Return [x, y] of the center of cell containing provided text 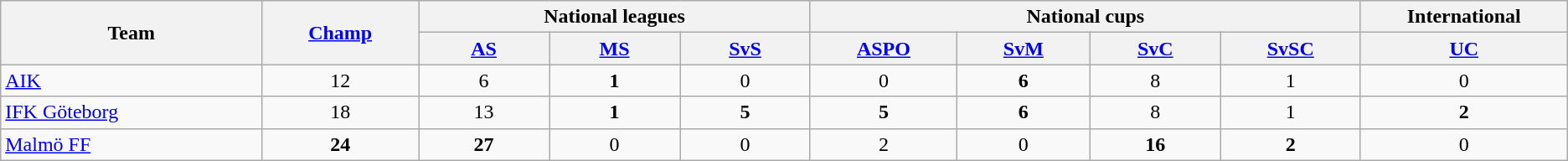
SvM [1024, 49]
24 [340, 144]
16 [1155, 144]
International [1464, 17]
SvS [745, 49]
27 [484, 144]
IFK Göteborg [132, 112]
Champ [340, 33]
SvC [1155, 49]
18 [340, 112]
Malmö FF [132, 144]
National leagues [615, 17]
UC [1464, 49]
12 [340, 80]
AIK [132, 80]
AS [484, 49]
National cups [1086, 17]
SvSC [1290, 49]
MS [615, 49]
ASPO [883, 49]
13 [484, 112]
Team [132, 33]
